Find where the given text appears and provide that cell's center as [X, Y] coordinate. 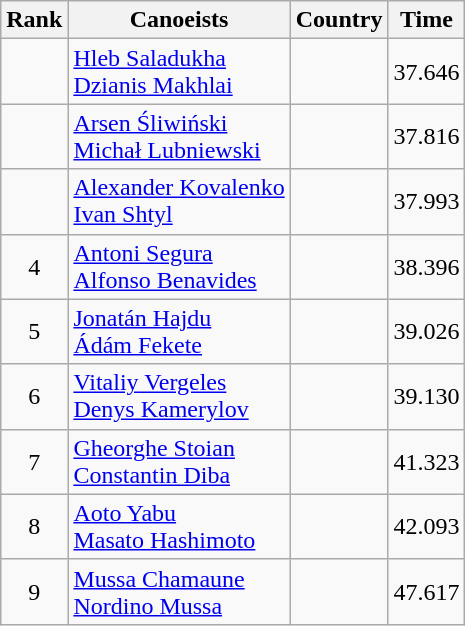
42.093 [426, 526]
37.816 [426, 136]
Rank [34, 20]
41.323 [426, 462]
4 [34, 266]
39.026 [426, 332]
Time [426, 20]
8 [34, 526]
7 [34, 462]
Arsen ŚliwińskiMichał Lubniewski [179, 136]
47.617 [426, 592]
Alexander KovalenkoIvan Shtyl [179, 202]
Vitaliy VergelesDenys Kamerylov [179, 396]
37.993 [426, 202]
Mussa ChamauneNordino Mussa [179, 592]
Jonatán HajduÁdám Fekete [179, 332]
Antoni SeguraAlfonso Benavides [179, 266]
Hleb SaladukhaDzianis Makhlai [179, 72]
Country [339, 20]
37.646 [426, 72]
9 [34, 592]
38.396 [426, 266]
39.130 [426, 396]
6 [34, 396]
5 [34, 332]
Aoto YabuMasato Hashimoto [179, 526]
Gheorghe StoianConstantin Diba [179, 462]
Canoeists [179, 20]
